Identify which cell holds the provided text, then report its [X, Y] central coordinate. 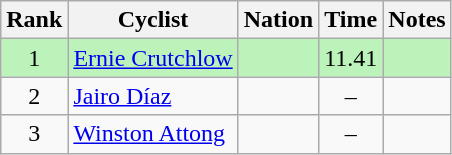
Jairo Díaz [153, 96]
Time [351, 20]
Rank [34, 20]
Ernie Crutchlow [153, 58]
2 [34, 96]
Cyclist [153, 20]
Nation [278, 20]
3 [34, 134]
11.41 [351, 58]
1 [34, 58]
Winston Attong [153, 134]
Notes [417, 20]
